Pinpoint the cell where the given text exists, returning its (x, y) midpoint coordinate. 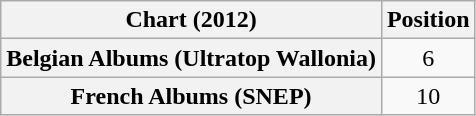
Belgian Albums (Ultratop Wallonia) (192, 58)
Chart (2012) (192, 20)
10 (428, 96)
6 (428, 58)
Position (428, 20)
French Albums (SNEP) (192, 96)
